Output the [X, Y] coordinate of the center of the cell containing the given text.  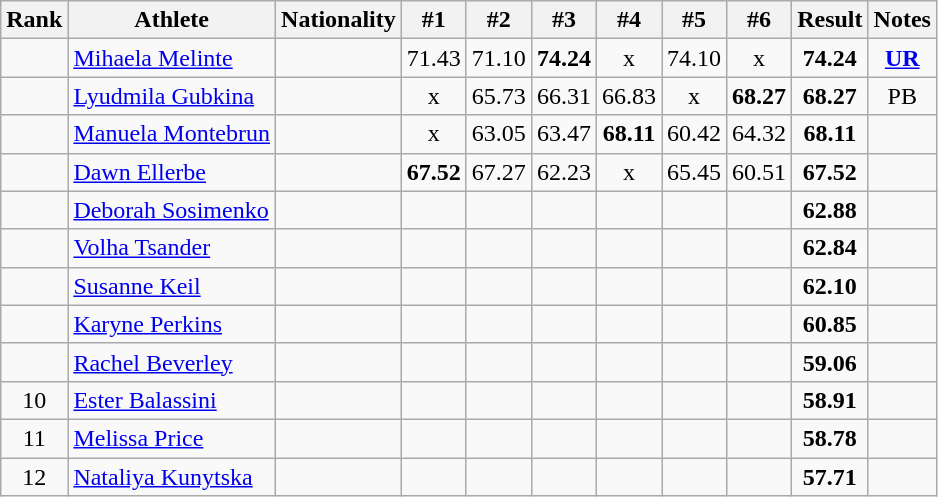
Result [830, 20]
62.23 [564, 172]
Rank [34, 20]
UR [902, 58]
Susanne Keil [172, 286]
65.45 [694, 172]
Athlete [172, 20]
62.10 [830, 286]
PB [902, 96]
60.42 [694, 134]
66.31 [564, 96]
Deborah Sosimenko [172, 210]
Dawn Ellerbe [172, 172]
63.47 [564, 134]
Rachel Beverley [172, 362]
#5 [694, 20]
59.06 [830, 362]
#6 [760, 20]
74.10 [694, 58]
57.71 [830, 477]
#2 [498, 20]
12 [34, 477]
64.32 [760, 134]
67.27 [498, 172]
#3 [564, 20]
60.85 [830, 324]
#1 [434, 20]
66.83 [628, 96]
Lyudmila Gubkina [172, 96]
10 [34, 400]
Ester Balassini [172, 400]
62.84 [830, 248]
Karyne Perkins [172, 324]
Nataliya Kunytska [172, 477]
65.73 [498, 96]
Melissa Price [172, 438]
Mihaela Melinte [172, 58]
11 [34, 438]
Manuela Montebrun [172, 134]
58.78 [830, 438]
58.91 [830, 400]
Nationality [339, 20]
63.05 [498, 134]
62.88 [830, 210]
Notes [902, 20]
60.51 [760, 172]
71.43 [434, 58]
#4 [628, 20]
Volha Tsander [172, 248]
71.10 [498, 58]
